Provide the (x, y) coordinate of the cell's center where the given text is located.  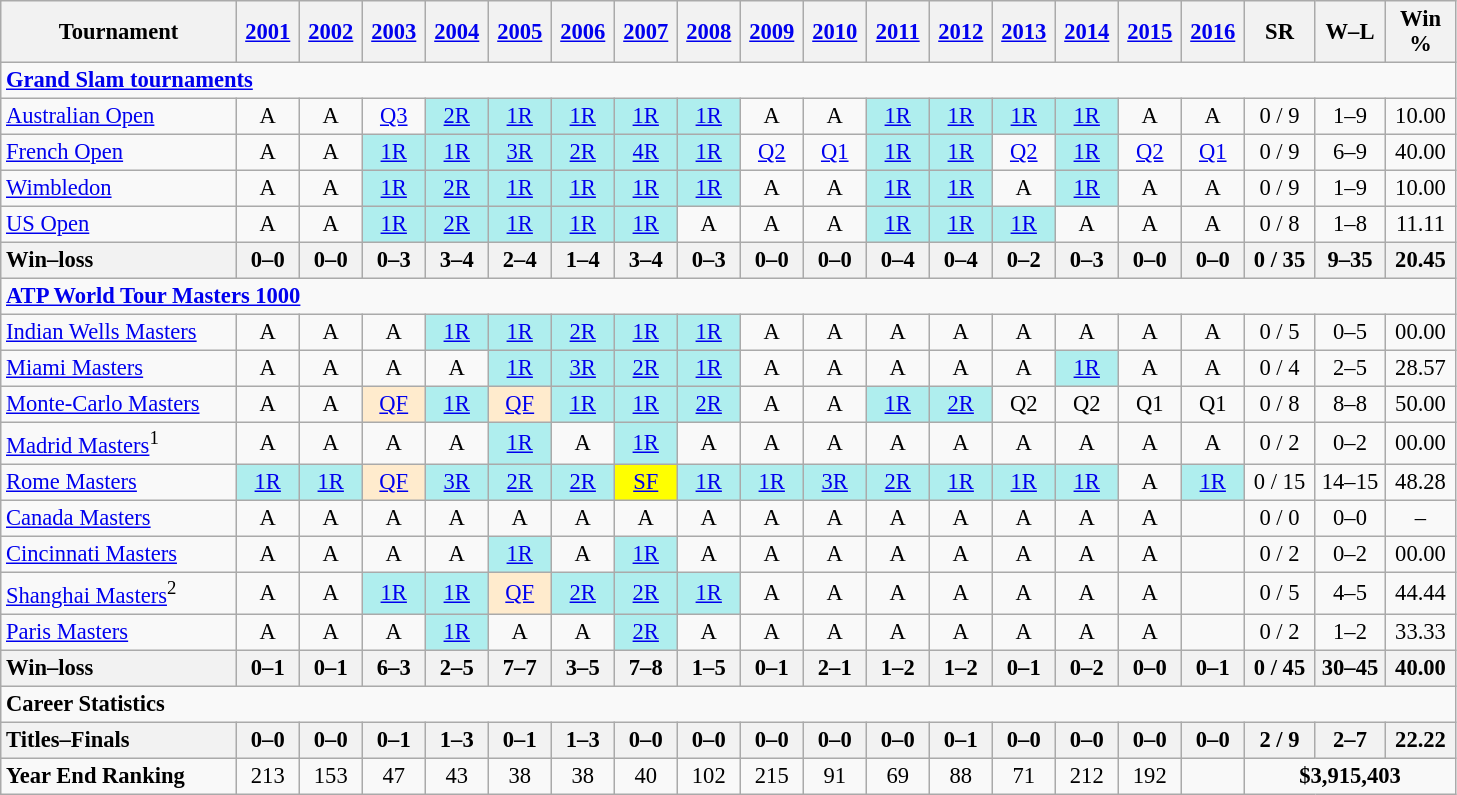
Shanghai Masters2 (119, 593)
30–45 (1350, 668)
2008 (708, 32)
20.45 (1420, 260)
71 (1024, 776)
6–9 (1350, 152)
2005 (520, 32)
2009 (772, 32)
2–4 (520, 260)
0 / 45 (1279, 668)
0–5 (1350, 332)
91 (834, 776)
213 (268, 776)
69 (898, 776)
3–5 (582, 668)
2015 (1150, 32)
Australian Open (119, 116)
2001 (268, 32)
48.28 (1420, 482)
2–1 (834, 668)
2010 (834, 32)
11.11 (1420, 224)
0 / 4 (1279, 368)
22.22 (1420, 740)
Titles–Finals (119, 740)
4–5 (1350, 593)
Tournament (119, 32)
Year End Ranking (119, 776)
Miami Masters (119, 368)
Wimbledon (119, 188)
28.57 (1420, 368)
SF (646, 482)
6–3 (394, 668)
2012 (960, 32)
44.44 (1420, 593)
40 (646, 776)
43 (456, 776)
2–7 (1350, 740)
88 (960, 776)
Win % (1420, 32)
Monte-Carlo Masters (119, 404)
102 (708, 776)
1–5 (708, 668)
1–8 (1350, 224)
215 (772, 776)
2002 (330, 32)
0 / 0 (1279, 518)
9–35 (1350, 260)
2004 (456, 32)
212 (1086, 776)
$3,915,403 (1350, 776)
33.33 (1420, 632)
US Open (119, 224)
Cincinnati Masters (119, 554)
2007 (646, 32)
Career Statistics (728, 704)
153 (330, 776)
Paris Masters (119, 632)
2 / 9 (1279, 740)
14–15 (1350, 482)
Grand Slam tournaments (728, 80)
2006 (582, 32)
7–7 (520, 668)
47 (394, 776)
2016 (1212, 32)
7–8 (646, 668)
– (1420, 518)
Madrid Masters1 (119, 443)
Q3 (394, 116)
2013 (1024, 32)
W–L (1350, 32)
0 / 35 (1279, 260)
0 / 15 (1279, 482)
4R (646, 152)
50.00 (1420, 404)
2011 (898, 32)
Rome Masters (119, 482)
Indian Wells Masters (119, 332)
French Open (119, 152)
2003 (394, 32)
2014 (1086, 32)
Canada Masters (119, 518)
SR (1279, 32)
192 (1150, 776)
ATP World Tour Masters 1000 (728, 296)
1–4 (582, 260)
8–8 (1350, 404)
